Output the (X, Y) coordinate of the center of the cell containing the given text.  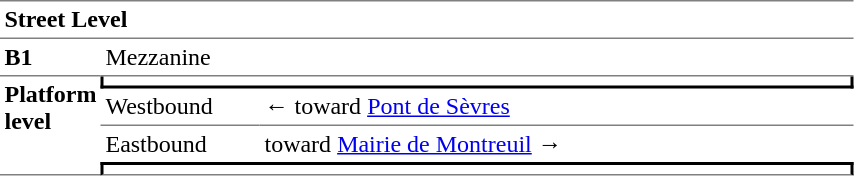
Street Level (427, 20)
Platform level (50, 126)
Mezzanine (478, 58)
← toward Pont de Sèvres (557, 107)
Westbound (180, 107)
toward Mairie de Montreuil → (557, 144)
Eastbound (180, 144)
B1 (50, 58)
